Provide the (x, y) coordinate of the cell's center where the given text is located.  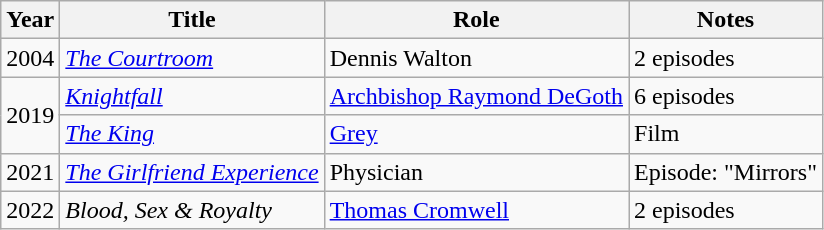
2019 (30, 115)
Title (192, 20)
2022 (30, 210)
2021 (30, 172)
Episode: "Mirrors" (725, 172)
Grey (476, 134)
Dennis Walton (476, 58)
Blood, Sex & Royalty (192, 210)
Archbishop Raymond DeGoth (476, 96)
2004 (30, 58)
The Courtroom (192, 58)
The King (192, 134)
Film (725, 134)
Role (476, 20)
Thomas Cromwell (476, 210)
Notes (725, 20)
Year (30, 20)
Physician (476, 172)
6 episodes (725, 96)
Knightfall (192, 96)
The Girlfriend Experience (192, 172)
